Provide the (X, Y) coordinate of the cell's center where the given text is located.  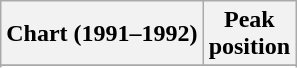
Chart (1991–1992) (102, 34)
Peakposition (249, 34)
